Capture the cell that displays the provided text and extract its (X, Y) central coordinate. 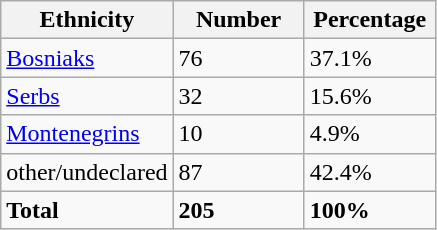
Percentage (370, 20)
Ethnicity (87, 20)
87 (238, 172)
32 (238, 96)
10 (238, 134)
42.4% (370, 172)
37.1% (370, 58)
Montenegrins (87, 134)
Number (238, 20)
76 (238, 58)
Serbs (87, 96)
Total (87, 210)
Bosniaks (87, 58)
15.6% (370, 96)
100% (370, 210)
other/undeclared (87, 172)
205 (238, 210)
4.9% (370, 134)
